Provide the (X, Y) coordinate of the cell's center where the given text is located.  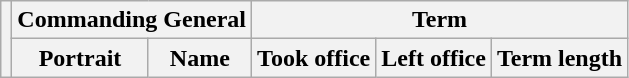
Portrait (80, 58)
Term (440, 20)
Took office (314, 58)
Commanding General (132, 20)
Left office (434, 58)
Name (200, 58)
Term length (559, 58)
